Provide the (X, Y) coordinate of the cell's center where the given text is located.  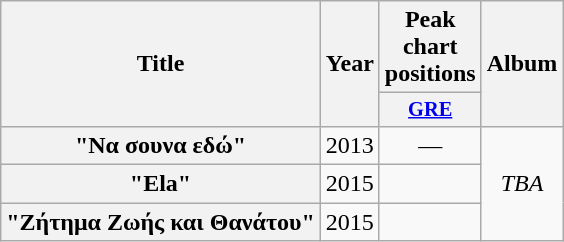
"Ζήτημα Ζωής και Θανάτου" (161, 222)
"Ela" (161, 184)
GRE (430, 110)
Album (522, 64)
— (430, 145)
Year (350, 64)
"Να σουνα εδώ" (161, 145)
Peak chart positions (430, 47)
2013 (350, 145)
Title (161, 64)
TBA (522, 183)
